For the text-containing cell, return its midpoint in (x, y) coordinate format. 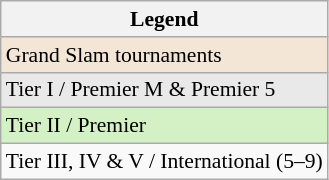
Tier III, IV & V / International (5–9) (164, 162)
Grand Slam tournaments (164, 55)
Legend (164, 19)
Tier I / Premier M & Premier 5 (164, 90)
Tier II / Premier (164, 126)
